Provide the [x, y] coordinate of the cell's center where the given text is located.  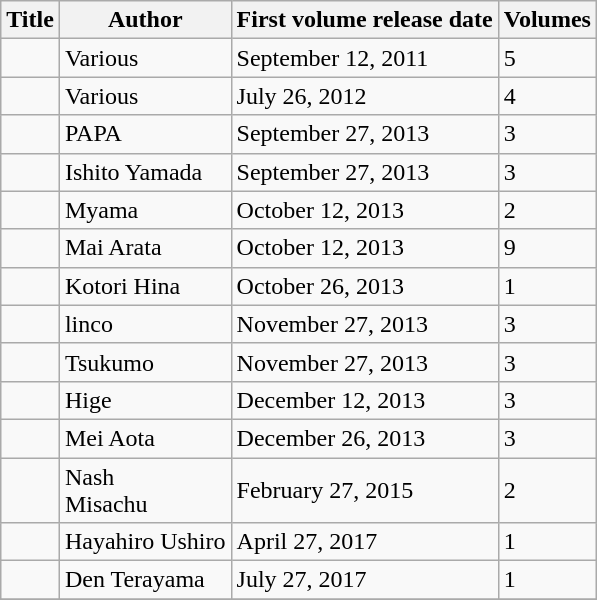
Mai Arata [145, 248]
Den Terayama [145, 580]
December 12, 2013 [364, 400]
July 27, 2017 [364, 580]
December 26, 2013 [364, 438]
NashMisachu [145, 490]
9 [547, 248]
February 27, 2015 [364, 490]
July 26, 2012 [364, 96]
Volumes [547, 20]
September 12, 2011 [364, 58]
Title [30, 20]
First volume release date [364, 20]
PAPA [145, 134]
5 [547, 58]
Mei Aota [145, 438]
4 [547, 96]
Author [145, 20]
linco [145, 324]
Tsukumo [145, 362]
Hayahiro Ushiro [145, 542]
Hige [145, 400]
Myama [145, 210]
Ishito Yamada [145, 172]
Kotori Hina [145, 286]
October 26, 2013 [364, 286]
April 27, 2017 [364, 542]
